Pinpoint the cell where the given text exists, returning its (X, Y) midpoint coordinate. 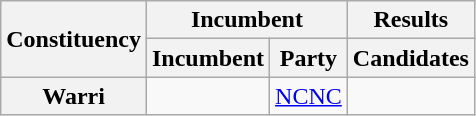
Party (309, 58)
Constituency (74, 39)
Results (410, 20)
Warri (74, 96)
NCNC (309, 96)
Candidates (410, 58)
